Pinpoint the cell where the given text exists, returning its (x, y) midpoint coordinate. 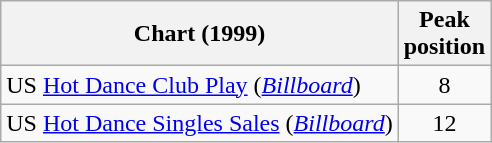
Peakposition (444, 34)
12 (444, 123)
Chart (1999) (200, 34)
US Hot Dance Club Play (Billboard) (200, 85)
US Hot Dance Singles Sales (Billboard) (200, 123)
8 (444, 85)
